Scan for the cell matching the given text and deliver its [X, Y] coordinate at center. 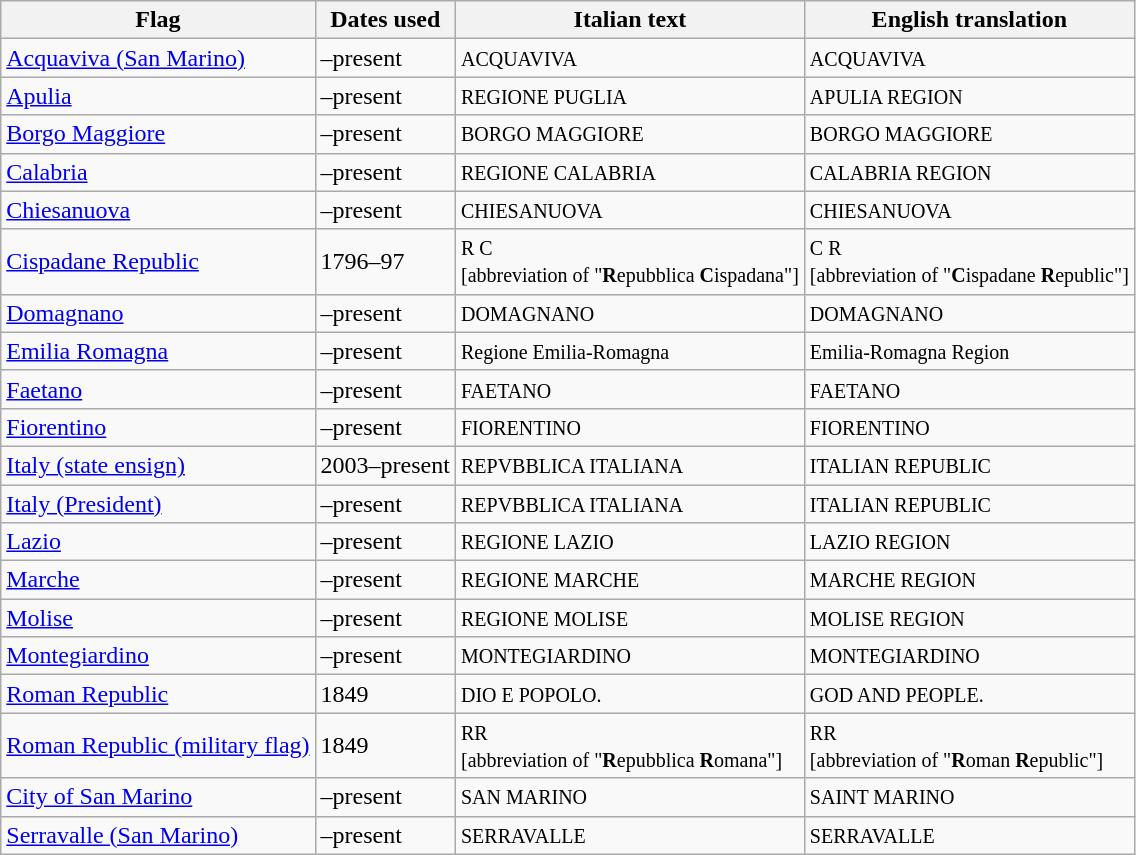
REGIONE LAZIO [630, 542]
Flag [158, 20]
LAZIO REGION [969, 542]
Apulia [158, 96]
Borgo Maggiore [158, 134]
Italy (state ensign) [158, 465]
2003–present [385, 465]
English translation [969, 20]
City of San Marino [158, 797]
MOLISE REGION [969, 618]
REGIONE PUGLIA [630, 96]
Regione Emilia-Romagna [630, 351]
R C[abbreviation of "Repubblica Cispadana"] [630, 262]
RR[abbreviation of "Repubblica Romana"] [630, 746]
RR[abbreviation of "Roman Republic"] [969, 746]
REGIONE MARCHE [630, 580]
Italy (President) [158, 503]
Serravalle (San Marino) [158, 835]
SAN MARINO [630, 797]
Emilia-Romagna Region [969, 351]
DIO E POPOLO. [630, 694]
Lazio [158, 542]
SAINT MARINO [969, 797]
MARCHE REGION [969, 580]
REGIONE MOLISE [630, 618]
APULIA REGION [969, 96]
Fiorentino [158, 427]
GOD AND PEOPLE. [969, 694]
Marche [158, 580]
REGIONE CALABRIA [630, 172]
Roman Republic [158, 694]
C R[abbreviation of "Cispadane Republic"] [969, 262]
1796–97 [385, 262]
Acquaviva (San Marino) [158, 58]
Chiesanuova [158, 210]
Domagnano [158, 313]
Italian text [630, 20]
Emilia Romagna [158, 351]
Roman Republic (military flag) [158, 746]
Molise [158, 618]
Dates used [385, 20]
Calabria [158, 172]
Cispadane Republic [158, 262]
Montegiardino [158, 656]
Faetano [158, 389]
CALABRIA REGION [969, 172]
